Extract the (x, y) coordinate from the center of the cell holding the provided text.  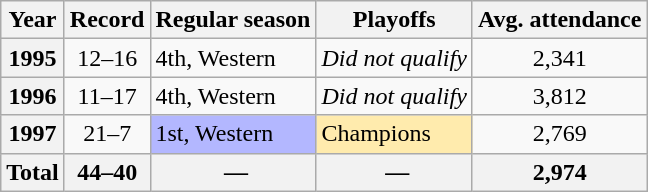
3,812 (560, 96)
Record (107, 20)
1st, Western (233, 134)
21–7 (107, 134)
Regular season (233, 20)
2,974 (560, 172)
Total (33, 172)
Champions (394, 134)
1997 (33, 134)
1995 (33, 58)
1996 (33, 96)
Avg. attendance (560, 20)
2,341 (560, 58)
12–16 (107, 58)
Year (33, 20)
Playoffs (394, 20)
11–17 (107, 96)
2,769 (560, 134)
44–40 (107, 172)
